Pinpoint the cell where the given text exists, returning its [X, Y] midpoint coordinate. 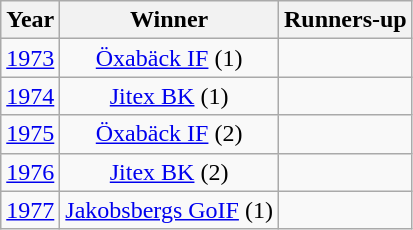
1977 [30, 210]
Jitex BK (2) [170, 172]
1973 [30, 58]
Runners-up [345, 20]
Öxabäck IF (2) [170, 134]
Winner [170, 20]
Year [30, 20]
Jakobsbergs GoIF (1) [170, 210]
1974 [30, 96]
Öxabäck IF (1) [170, 58]
Jitex BK (1) [170, 96]
1976 [30, 172]
1975 [30, 134]
